Capture the cell that displays the provided text and extract its (x, y) central coordinate. 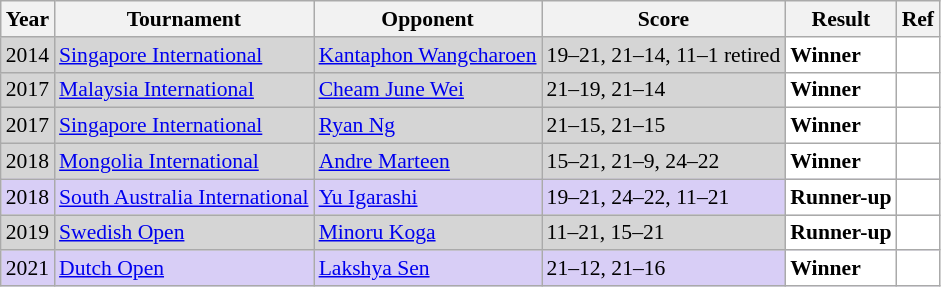
21–12, 21–16 (664, 269)
15–21, 21–9, 24–22 (664, 162)
Result (840, 19)
Score (664, 19)
2021 (28, 269)
Mongolia International (184, 162)
19–21, 24–22, 11–21 (664, 197)
South Australia International (184, 197)
Malaysia International (184, 90)
Opponent (428, 19)
Dutch Open (184, 269)
Tournament (184, 19)
Kantaphon Wangcharoen (428, 55)
2019 (28, 233)
11–21, 15–21 (664, 233)
Yu Igarashi (428, 197)
Cheam June Wei (428, 90)
21–15, 21–15 (664, 126)
2014 (28, 55)
19–21, 21–14, 11–1 retired (664, 55)
Year (28, 19)
Ref (918, 19)
Swedish Open (184, 233)
21–19, 21–14 (664, 90)
Ryan Ng (428, 126)
Minoru Koga (428, 233)
Lakshya Sen (428, 269)
Andre Marteen (428, 162)
